Capture the cell that displays the provided text and extract its [X, Y] central coordinate. 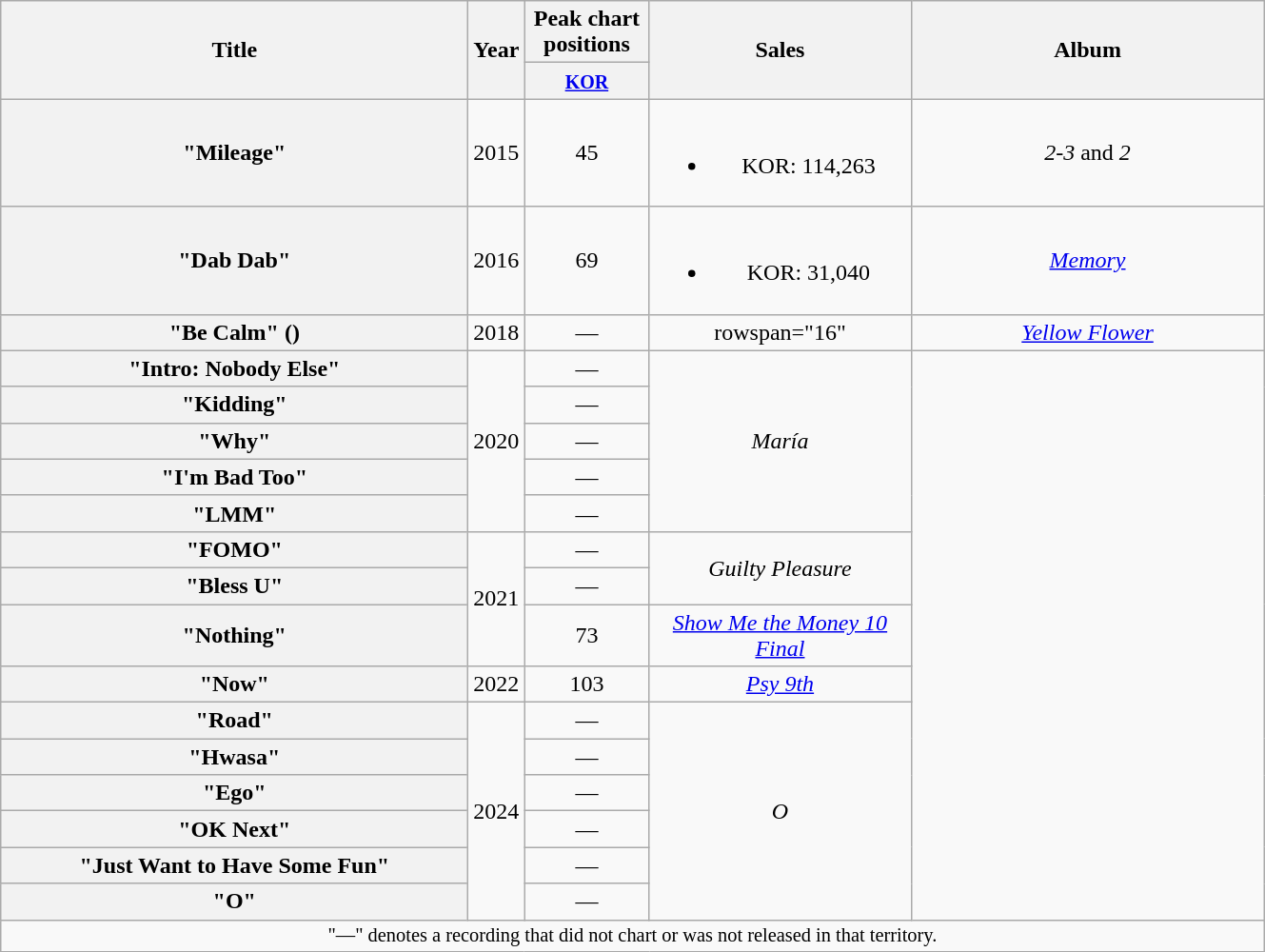
"—" denotes a recording that did not chart or was not released in that territory. [632, 936]
KOR: 31,040 [781, 261]
"Road" [234, 721]
45 [586, 152]
"Hwasa" [234, 757]
Psy 9th [781, 684]
"FOMO" [234, 549]
Yellow Flower [1087, 332]
"Just Want to Have Some Fun" [234, 865]
Guilty Pleasure [781, 567]
2020 [497, 441]
2015 [497, 152]
103 [586, 684]
"Ego" [234, 793]
2021 [497, 598]
O [781, 811]
"OK Next" [234, 829]
"Kidding" [234, 405]
Memory [1087, 261]
Year [497, 50]
"Now" [234, 684]
2022 [497, 684]
"Mileage" [234, 152]
"Be Calm" () [234, 332]
rowspan="16" [781, 332]
"O" [234, 902]
María [781, 441]
"Intro: Nobody Else" [234, 368]
2018 [497, 332]
Title [234, 50]
KOR: 114,263 [781, 152]
69 [586, 261]
2016 [497, 261]
"I'm Bad Too" [234, 477]
Peak chart positions [586, 32]
"Nothing" [234, 634]
Show Me the Money 10 Final [781, 634]
Album [1087, 50]
"Bless U" [234, 585]
2024 [497, 811]
"Why" [234, 441]
2-3 and 2 [1087, 152]
"Dab Dab" [234, 261]
"LMM" [234, 513]
Sales [781, 50]
KOR [586, 81]
73 [586, 634]
